Return the (x, y) coordinate for the center point of the cell that contains the specified text.  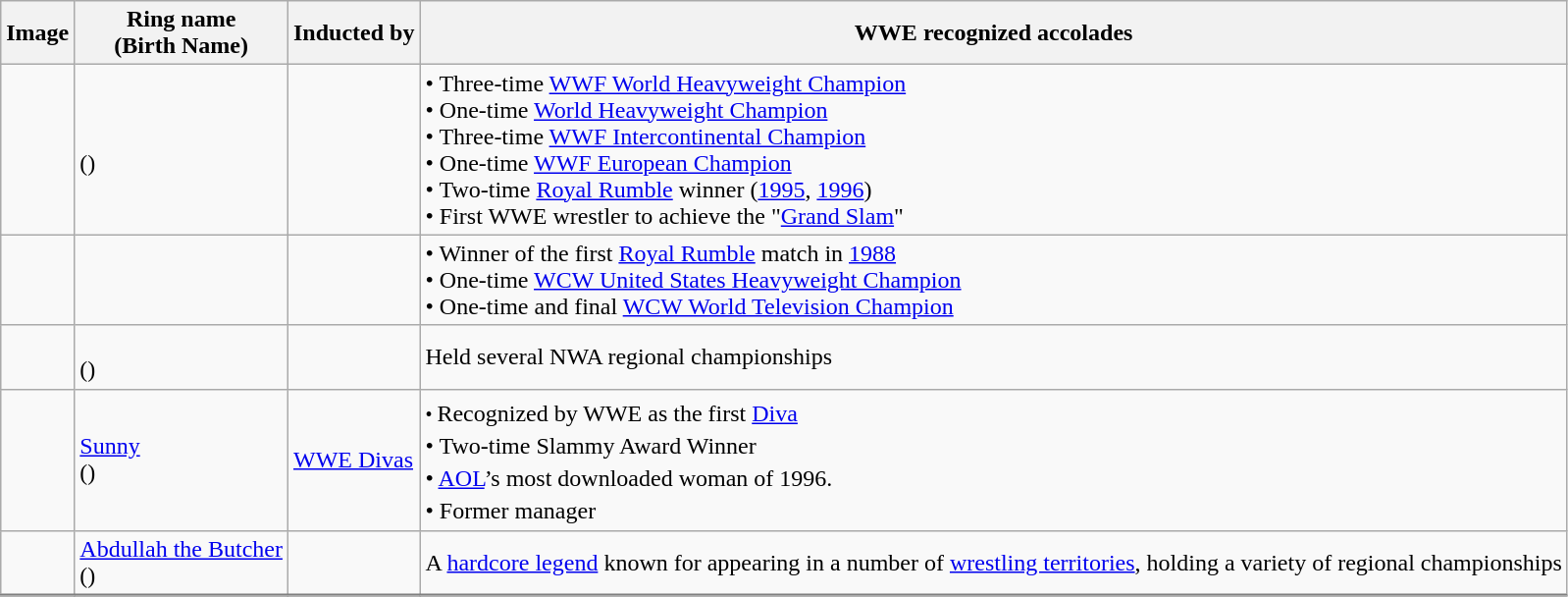
WWE recognized accolades (993, 33)
• Winner of the first Royal Rumble match in 1988• One-time WCW United States Heavyweight Champion• One-time and final WCW World Television Champion (993, 280)
WWE Divas (353, 460)
• Recognized by WWE as the first Diva• Two-time Slammy Award Winner• AOL’s most downloaded woman of 1996.• Former manager (993, 460)
Sunny() (182, 460)
A hardcore legend known for appearing in a number of wrestling territories, holding a variety of regional championships (993, 563)
Image (37, 33)
Inducted by (353, 33)
Abdullah the Butcher() (182, 563)
Ring name(Birth Name) (182, 33)
Held several NWA regional championships (993, 357)
